Find where the given text appears and provide that cell's center as [x, y] coordinate. 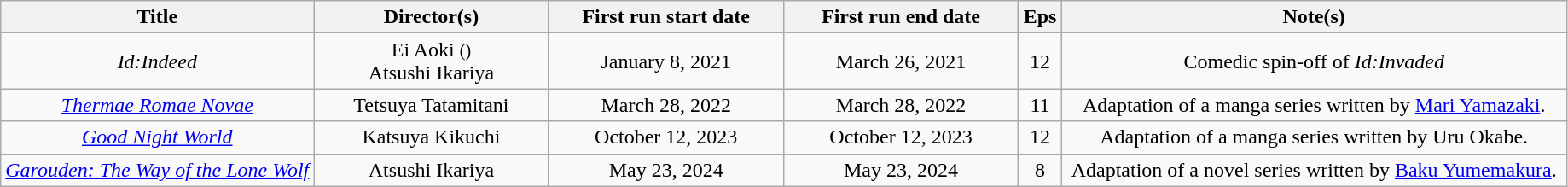
First run start date [665, 17]
January 8, 2021 [665, 61]
Garouden: The Way of the Lone Wolf [157, 170]
11 [1041, 105]
Note(s) [1314, 17]
8 [1041, 170]
Adaptation of a manga series written by Mari Yamazaki. [1314, 105]
Ei Aoki ()Atsushi Ikariya [432, 61]
Id:Indeed [157, 61]
Eps [1041, 17]
Comedic spin-off of Id:Invaded [1314, 61]
Atsushi Ikariya [432, 170]
Tetsuya Tatamitani [432, 105]
Adaptation of a manga series written by Uru Okabe. [1314, 137]
March 26, 2021 [901, 61]
Good Night World [157, 137]
Adaptation of a novel series written by Baku Yumemakura. [1314, 170]
First run end date [901, 17]
Director(s) [432, 17]
Katsuya Kikuchi [432, 137]
Title [157, 17]
Thermae Romae Novae [157, 105]
